Locate the cell with the specified text and output its (x, y) center coordinate. 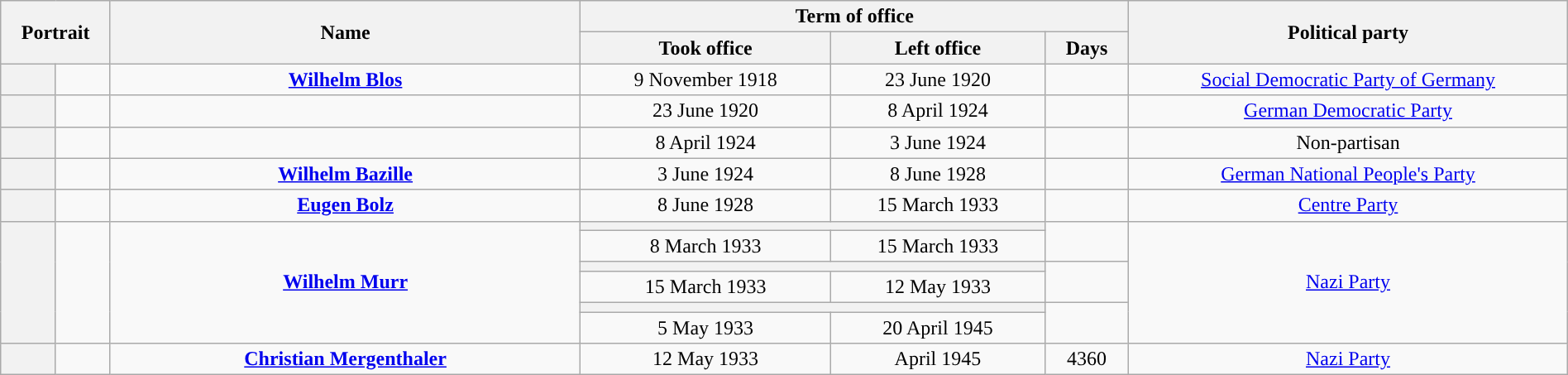
4360 (1087, 359)
Centre Party (1348, 205)
20 April 1945 (938, 327)
5 May 1933 (706, 327)
April 1945 (938, 359)
8 March 1933 (706, 246)
Wilhelm Blos (345, 79)
Christian Mergenthaler (345, 359)
German National People's Party (1348, 174)
Term of office (855, 17)
Wilhelm Bazille (345, 174)
Political party (1348, 32)
Days (1087, 48)
Left office (938, 48)
Portrait (56, 32)
Took office (706, 48)
9 November 1918 (706, 79)
Non-partisan (1348, 142)
Eugen Bolz (345, 205)
Social Democratic Party of Germany (1348, 79)
Wilhelm Murr (345, 281)
Name (345, 32)
German Democratic Party (1348, 111)
